Scan for the cell matching the given text and deliver its (X, Y) coordinate at center. 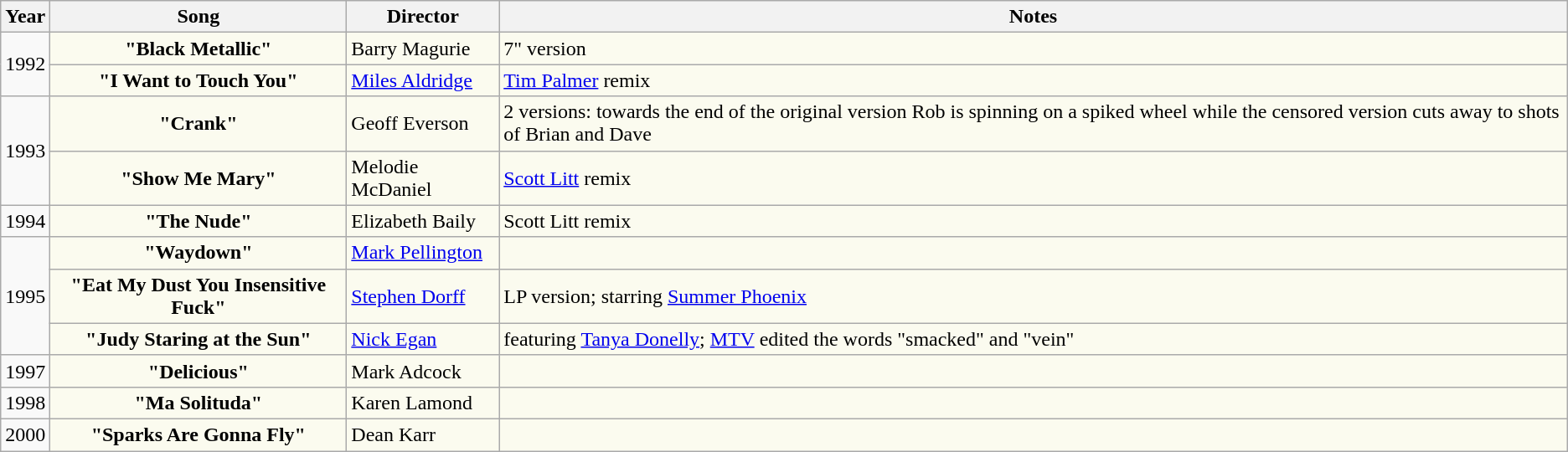
Mark Adcock (423, 371)
"I Want to Touch You" (199, 80)
1994 (25, 221)
2000 (25, 434)
1995 (25, 296)
featuring Tanya Donelly; MTV edited the words "smacked" and "vein" (1034, 339)
"Ma Solituda" (199, 403)
"Black Metallic" (199, 49)
"Waydown" (199, 253)
Elizabeth Baily (423, 221)
Song (199, 17)
Karen Lamond (423, 403)
"Eat My Dust You Insensitive Fuck" (199, 296)
Dean Karr (423, 434)
Nick Egan (423, 339)
Notes (1034, 17)
1992 (25, 64)
Geoff Everson (423, 124)
"The Nude" (199, 221)
Miles Aldridge (423, 80)
1998 (25, 403)
Director (423, 17)
2 versions: towards the end of the original version Rob is spinning on a spiked wheel while the censored version cuts away to shots of Brian and Dave (1034, 124)
Melodie McDaniel (423, 177)
1993 (25, 151)
1997 (25, 371)
LP version; starring Summer Phoenix (1034, 296)
"Crank" (199, 124)
Tim Palmer remix (1034, 80)
Barry Magurie (423, 49)
"Judy Staring at the Sun" (199, 339)
"Sparks Are Gonna Fly" (199, 434)
"Show Me Mary" (199, 177)
"Delicious" (199, 371)
Mark Pellington (423, 253)
Year (25, 17)
7" version (1034, 49)
Stephen Dorff (423, 296)
